Detect which cell encompasses the target text, then output its (X, Y) center coordinate. 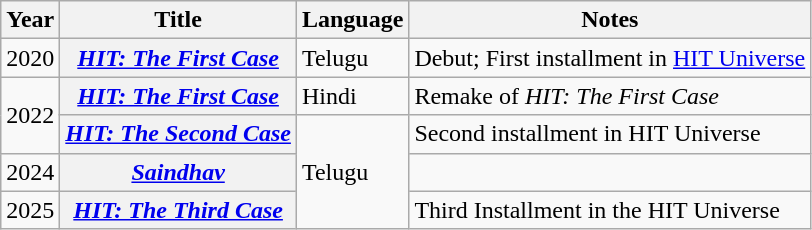
2024 (30, 172)
Debut; First installment in HIT Universe (610, 58)
HIT: The Third Case (178, 210)
Remake of HIT: The First Case (610, 96)
Third Installment in the HIT Universe (610, 210)
Language (352, 20)
2025 (30, 210)
Notes (610, 20)
Year (30, 20)
Hindi (352, 96)
Saindhav (178, 172)
2022 (30, 115)
Title (178, 20)
2020 (30, 58)
HIT: The Second Case (178, 134)
Second installment in HIT Universe (610, 134)
